Detect which cell encompasses the target text, then output its [x, y] center coordinate. 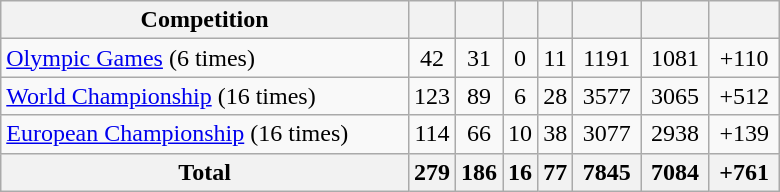
279 [432, 172]
Olympic Games (6 times) [205, 58]
11 [556, 58]
77 [556, 172]
38 [556, 134]
European Championship (16 times) [205, 134]
28 [556, 96]
66 [478, 134]
31 [478, 58]
+139 [744, 134]
1191 [607, 58]
World Championship (16 times) [205, 96]
+110 [744, 58]
0 [520, 58]
1081 [675, 58]
+512 [744, 96]
42 [432, 58]
3065 [675, 96]
114 [432, 134]
Total [205, 172]
89 [478, 96]
3077 [607, 134]
2938 [675, 134]
6 [520, 96]
3577 [607, 96]
186 [478, 172]
123 [432, 96]
16 [520, 172]
Competition [205, 20]
7845 [607, 172]
10 [520, 134]
7084 [675, 172]
+761 [744, 172]
